Search for the cell housing the specified text and yield its [X, Y] center coordinate. 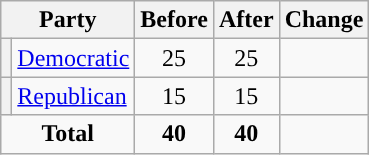
Change [324, 20]
Total [68, 134]
Democratic [74, 58]
Before [174, 20]
Party [68, 20]
After [246, 20]
Republican [74, 96]
